Provide the (x, y) coordinate of the cell's center where the given text is located.  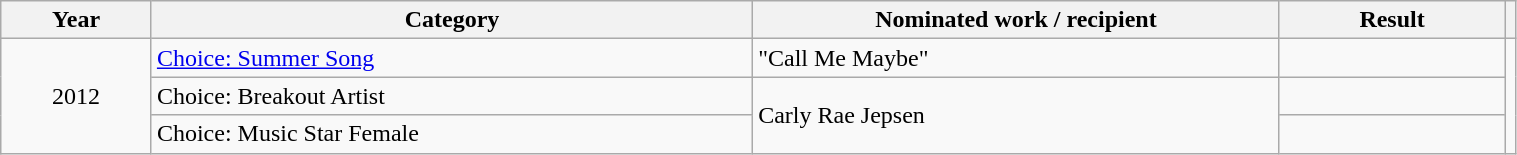
Category (452, 20)
2012 (76, 96)
Carly Rae Jepsen (1016, 115)
Nominated work / recipient (1016, 20)
Year (76, 20)
Result (1392, 20)
Choice: Breakout Artist (452, 96)
"Call Me Maybe" (1016, 58)
Choice: Summer Song (452, 58)
Choice: Music Star Female (452, 134)
